Output the (x, y) coordinate of the center of the cell containing the given text.  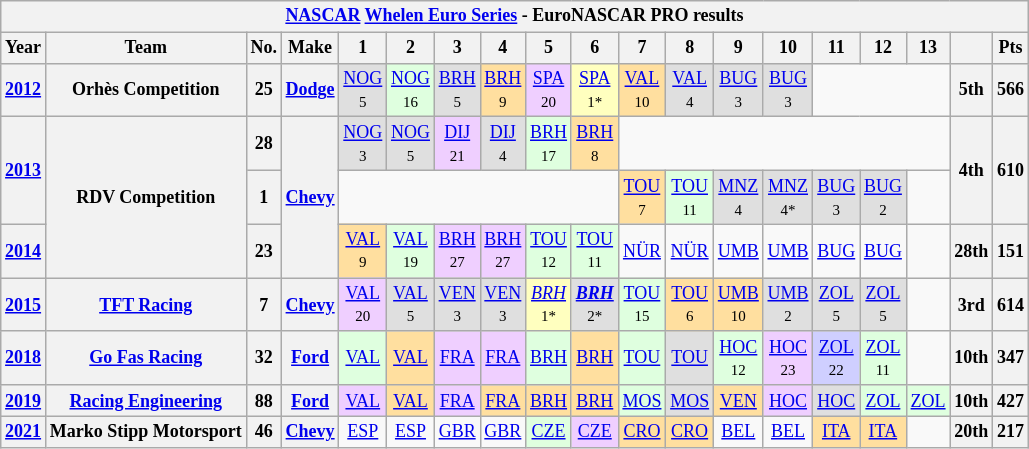
UMB10 (738, 305)
MNZ4 (738, 197)
Orhès Competition (146, 90)
9 (738, 48)
VAL19 (411, 251)
BRH5 (457, 90)
20th (972, 432)
13 (928, 48)
5th (972, 90)
2 (411, 48)
Dodge (310, 90)
TOU7 (642, 197)
MNZ4* (788, 197)
TOU15 (642, 305)
BRH1* (549, 305)
Pts (1011, 48)
8 (690, 48)
32 (264, 358)
151 (1011, 251)
TOU6 (690, 305)
RDV Competition (146, 198)
2013 (24, 170)
TFT Racing (146, 305)
BRH2* (594, 305)
25 (264, 90)
610 (1011, 170)
VAL4 (690, 90)
DIJ4 (503, 144)
BRH8 (594, 144)
Make (310, 48)
Racing Engineering (146, 400)
46 (264, 432)
28th (972, 251)
NOG16 (411, 90)
VEN (738, 400)
Team (146, 48)
HOC23 (788, 358)
VAL10 (642, 90)
SPA1* (594, 90)
614 (1011, 305)
88 (264, 400)
No. (264, 48)
BRH17 (549, 144)
ZOL22 (836, 358)
23 (264, 251)
DIJ21 (457, 144)
2021 (24, 432)
2018 (24, 358)
12 (884, 48)
TOU12 (549, 251)
28 (264, 144)
4th (972, 170)
Marko Stipp Motorsport (146, 432)
VAL5 (411, 305)
Go Fas Racing (146, 358)
3 (457, 48)
2014 (24, 251)
4 (503, 48)
NASCAR Whelen Euro Series - EuroNASCAR PRO results (515, 16)
VAL20 (363, 305)
217 (1011, 432)
ZOL11 (884, 358)
427 (1011, 400)
UMB2 (788, 305)
10 (788, 48)
2015 (24, 305)
2012 (24, 90)
566 (1011, 90)
NOG3 (363, 144)
SPA20 (549, 90)
BRH9 (503, 90)
5 (549, 48)
2019 (24, 400)
3rd (972, 305)
HOC12 (738, 358)
11 (836, 48)
VAL9 (363, 251)
347 (1011, 358)
6 (594, 48)
Year (24, 48)
BUG2 (884, 197)
